Capture the cell that displays the provided text and extract its [x, y] central coordinate. 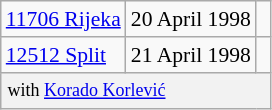
with Korado Korlević [136, 90]
12512 Split [64, 55]
21 April 1998 [191, 55]
20 April 1998 [191, 19]
11706 Rijeka [64, 19]
